For the text-containing cell, return its midpoint in (X, Y) coordinate format. 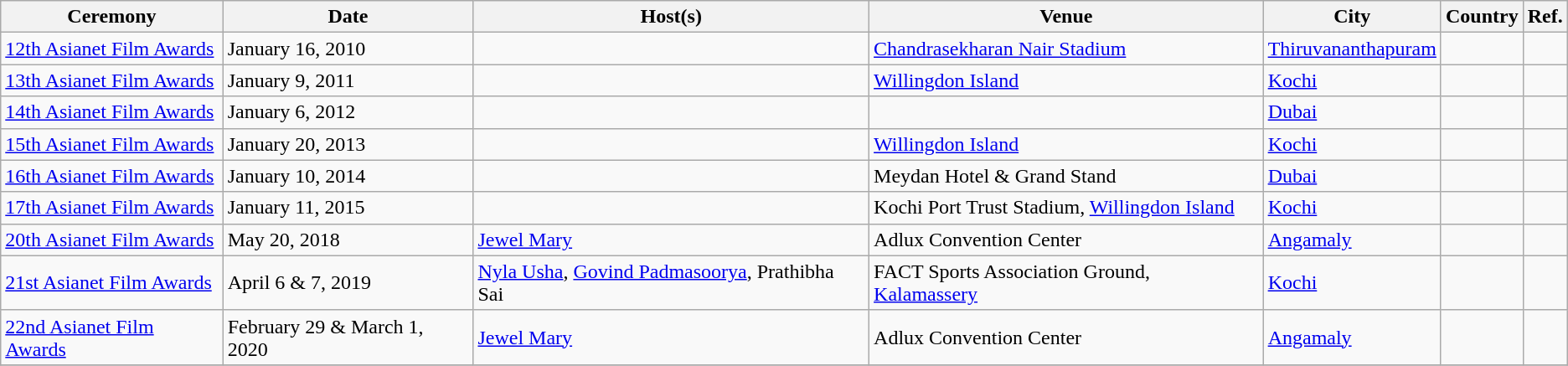
Chandrasekharan Nair Stadium (1067, 49)
February 29 & March 1, 2020 (348, 337)
Venue (1067, 17)
Country (1482, 17)
12th Asianet Film Awards (112, 49)
Thiruvananthapuram (1352, 49)
May 20, 2018 (348, 240)
Nyla Usha, Govind Padmasoorya, Prathibha Sai (672, 283)
City (1352, 17)
Host(s) (672, 17)
January 9, 2011 (348, 80)
13th Asianet Film Awards (112, 80)
Date (348, 17)
17th Asianet Film Awards (112, 208)
20th Asianet Film Awards (112, 240)
15th Asianet Film Awards (112, 144)
January 6, 2012 (348, 112)
January 20, 2013 (348, 144)
January 16, 2010 (348, 49)
Meydan Hotel & Grand Stand (1067, 176)
FACT Sports Association Ground, Kalamassery (1067, 283)
Ref. (1545, 17)
22nd Asianet Film Awards (112, 337)
21st Asianet Film Awards (112, 283)
Ceremony (112, 17)
January 10, 2014 (348, 176)
April 6 & 7, 2019 (348, 283)
January 11, 2015 (348, 208)
16th Asianet Film Awards (112, 176)
14th Asianet Film Awards (112, 112)
Kochi Port Trust Stadium, Willingdon Island (1067, 208)
